Scan for the cell matching the given text and deliver its [x, y] coordinate at center. 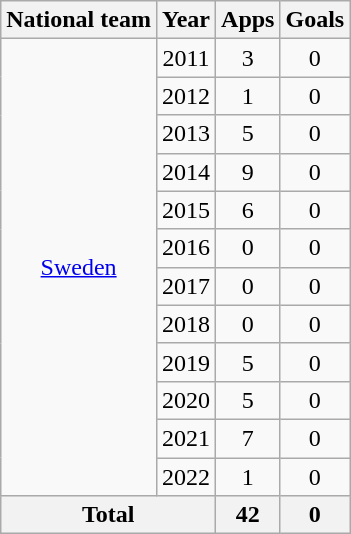
National team [79, 20]
2014 [186, 172]
Sweden [79, 268]
Year [186, 20]
7 [248, 438]
6 [248, 210]
2011 [186, 58]
2017 [186, 286]
2012 [186, 96]
2022 [186, 477]
3 [248, 58]
9 [248, 172]
2016 [186, 248]
2020 [186, 400]
2015 [186, 210]
Apps [248, 20]
42 [248, 515]
2013 [186, 134]
Goals [315, 20]
Total [108, 515]
2019 [186, 362]
2018 [186, 324]
2021 [186, 438]
